For the text-containing cell, return its midpoint in (x, y) coordinate format. 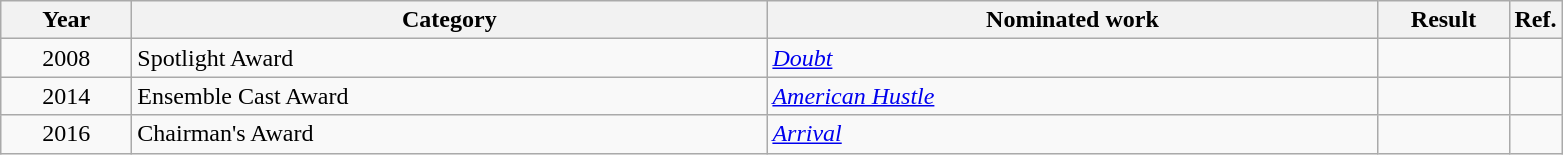
Nominated work (1072, 20)
Ensemble Cast Award (450, 96)
2014 (66, 96)
Chairman's Award (450, 134)
Category (450, 20)
2008 (66, 58)
American Hustle (1072, 96)
Result (1444, 20)
Year (66, 20)
Spotlight Award (450, 58)
2016 (66, 134)
Ref. (1536, 20)
Arrival (1072, 134)
Doubt (1072, 58)
